Find where the given text appears and provide that cell's center as (x, y) coordinate. 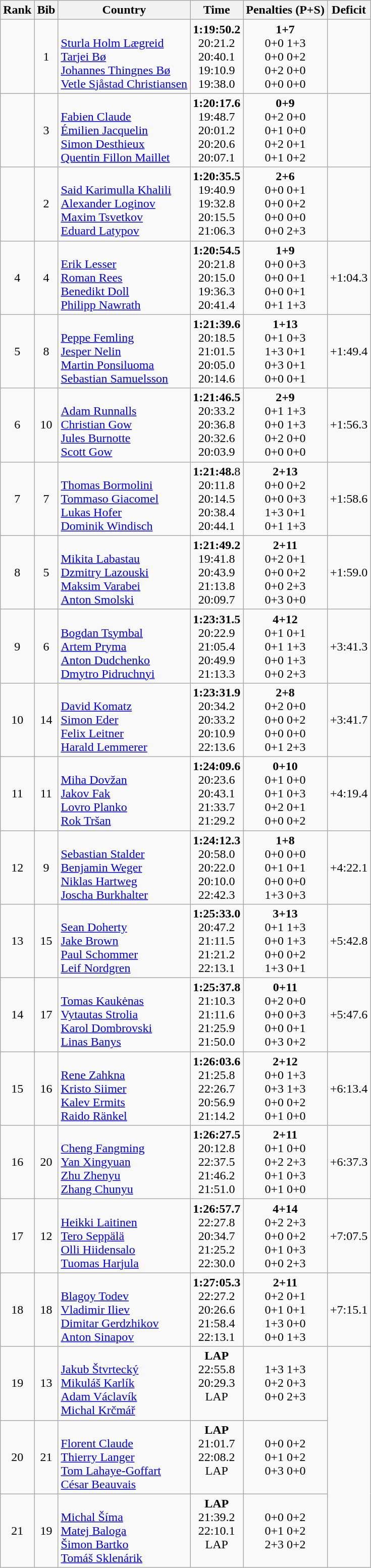
1:19:50.220:21.220:40.119:10.919:38.0 (217, 57)
0+110+2 0+00+0 0+30+0 0+10+3 0+2 (286, 1015)
1:23:31.920:34.220:33.220:10.922:13.6 (217, 720)
Erik LesserRoman ReesBenedikt DollPhilipp Nawrath (124, 278)
1:25:33.020:47.221:11.521:21.222:13.1 (217, 941)
Miha DovžanJakov FakLovro PlankoRok Tršan (124, 793)
+5:42.8 (348, 941)
Fabien ClaudeÉmilien JacquelinSimon DesthieuxQuentin Fillon Maillet (124, 130)
1:20:17.619:48.720:01.220:20.620:07.1 (217, 130)
+7:07.5 (348, 1236)
+3:41.3 (348, 646)
+1:04.3 (348, 278)
1+70+0 1+30+0 0+20+2 0+00+0 0+0 (286, 57)
David KomatzSimon EderFelix LeitnerHarald Lemmerer (124, 720)
Blagoy TodevVladimir IlievDimitar GerdzhikovAnton Sinapov (124, 1310)
2+120+0 1+30+3 1+30+0 0+20+1 0+0 (286, 1089)
Sebastian StalderBenjamin WegerNiklas HartwegJoscha Burkhalter (124, 868)
1+90+0 0+30+0 0+10+0 0+10+1 1+3 (286, 278)
+1:59.0 (348, 572)
2+80+2 0+00+0 0+20+0 0+00+1 2+3 (286, 720)
Mikita LabastauDzmitry LazouskiMaksim VarabeiAnton Smolski (124, 572)
Michal ŠímaMatej BalogaŠimon BartkoTomáš Sklenárik (124, 1531)
1:23:31.520:22.921:05.420:49.921:13.3 (217, 646)
Country (124, 10)
Adam RunnallsChristian GowJules BurnotteScott Gow (124, 425)
1:20:54.520:21.820:15.019:36.320:41.4 (217, 278)
1:21:48.820:11.820:14.520:38.420:44.1 (217, 499)
2+110+2 0+10+1 0+11+3 0+00+0 1+3 (286, 1310)
0+0 0+20+1 0+20+3 0+0 (286, 1457)
2 (46, 204)
1+130+1 0+31+3 0+10+3 0+10+0 0+1 (286, 351)
1:21:49.219:41.820:43.921:13.820:09.7 (217, 572)
+1:58.6 (348, 499)
2+110+1 0+00+2 2+30+1 0+30+1 0+0 (286, 1162)
Deficit (348, 10)
+1:49.4 (348, 351)
2+90+1 1+30+0 1+30+2 0+00+0 0+0 (286, 425)
1+3 1+30+2 0+30+0 2+3 (286, 1383)
4+140+2 2+30+0 0+20+1 0+30+0 2+3 (286, 1236)
Sean DohertyJake BrownPaul SchommerLeif Nordgren (124, 941)
Florent ClaudeThierry LangerTom Lahaye-GoffartCésar Beauvais (124, 1457)
3 (46, 130)
1:21:46.520:33.220:36.820:32.620:03.9 (217, 425)
Tomas KaukėnasVytautas StroliaKarol DombrovskiLinas Banys (124, 1015)
1:27:05.322:27.220:26.621:58.422:13.1 (217, 1310)
2+130+0 0+20+0 0+31+3 0+10+1 1+3 (286, 499)
+6:37.3 (348, 1162)
+6:13.4 (348, 1089)
+3:41.7 (348, 720)
2+110+2 0+10+0 0+20+0 2+30+3 0+0 (286, 572)
1:25:37.821:10.321:11.621:25.921:50.0 (217, 1015)
+4:19.4 (348, 793)
+5:47.6 (348, 1015)
1:24:09.620:23.620:43.121:33.721:29.2 (217, 793)
Bib (46, 10)
Sturla Holm LægreidTarjei BøJohannes Thingnes BøVetle Sjåstad Christiansen (124, 57)
Rene ZahknaKristo SiimerKalev ErmitsRaido Ränkel (124, 1089)
Said Karimulla KhaliliAlexander LoginovMaxim TsvetkovEduard Latypov (124, 204)
1:26:03.621:25.822:26.720:56.921:14.2 (217, 1089)
1:24:12.320:58.020:22.020:10.022:42.3 (217, 868)
Thomas BormoliniTommaso GiacomelLukas HoferDominik Windisch (124, 499)
Jakub ŠtvrteckýMikuláš KarlíkAdam VáclavíkMichal Krčmář (124, 1383)
Bogdan TsymbalArtem PrymaAnton DudchenkoDmytro Pidruchnyi (124, 646)
0+0 0+20+1 0+22+3 0+2 (286, 1531)
LAP21:39.222:10.1LAP (217, 1531)
Penalties (P+S) (286, 10)
1:20:35.519:40.919:32.820:15.521:06.3 (217, 204)
3+130+1 1+30+0 1+30+0 0+21+3 0+1 (286, 941)
Heikki LaitinenTero SeppäläOlli HiidensaloTuomas Harjula (124, 1236)
0+100+1 0+00+1 0+30+2 0+10+0 0+2 (286, 793)
1 (46, 57)
Time (217, 10)
+7:15.1 (348, 1310)
4+120+1 0+10+1 1+30+0 1+30+0 2+3 (286, 646)
1:26:57.722:27.820:34.721:25.222:30.0 (217, 1236)
2+60+0 0+10+0 0+20+0 0+00+0 2+3 (286, 204)
+1:56.3 (348, 425)
Cheng Fangming Yan XingyuanZhu ZhenyuZhang Chunyu (124, 1162)
1:26:27.520:12.822:37.521:46.221:51.0 (217, 1162)
1:21:39.620:18.521:01.520:05.020:14.6 (217, 351)
+4:22.1 (348, 868)
LAP22:55.820:29.3LAP (217, 1383)
LAP21:01.722:08.2LAP (217, 1457)
Rank (17, 10)
0+90+2 0+00+1 0+00+2 0+10+1 0+2 (286, 130)
1+80+0 0+00+1 0+10+0 0+01+3 0+3 (286, 868)
Peppe FemlingJesper NelinMartin PonsiluomaSebastian Samuelsson (124, 351)
